Extract the (X, Y) coordinate from the center of the cell holding the provided text.  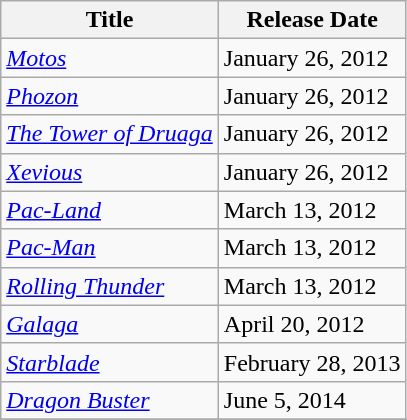
Title (110, 20)
The Tower of Druaga (110, 134)
Release Date (312, 20)
Starblade (110, 362)
February 28, 2013 (312, 362)
April 20, 2012 (312, 324)
June 5, 2014 (312, 400)
Phozon (110, 96)
Motos (110, 58)
Dragon Buster (110, 400)
Xevious (110, 172)
Pac-Land (110, 210)
Pac-Man (110, 248)
Galaga (110, 324)
Rolling Thunder (110, 286)
